Determine the [X, Y] coordinate at the center of the cell enclosing the given text.  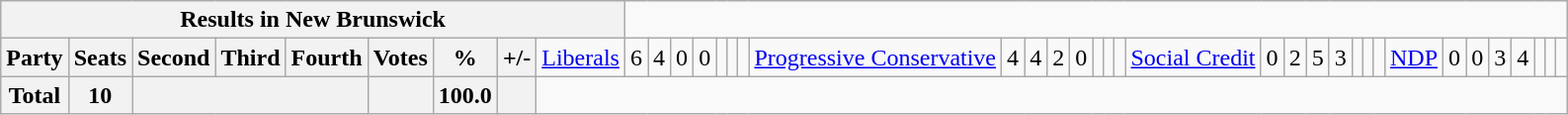
5 [1318, 57]
Liberals [581, 57]
Votes [400, 57]
6 [636, 57]
Party [35, 57]
Progressive Conservative [875, 57]
100.0 [464, 95]
Seats [100, 57]
Total [35, 95]
+/- [516, 57]
Results in New Brunswick [313, 20]
Fourth [326, 57]
10 [100, 95]
NDP [1413, 57]
% [464, 57]
Third [251, 57]
Social Credit [1194, 57]
Second [174, 57]
